Return the (X, Y) coordinate for the center point of the cell that contains the specified text.  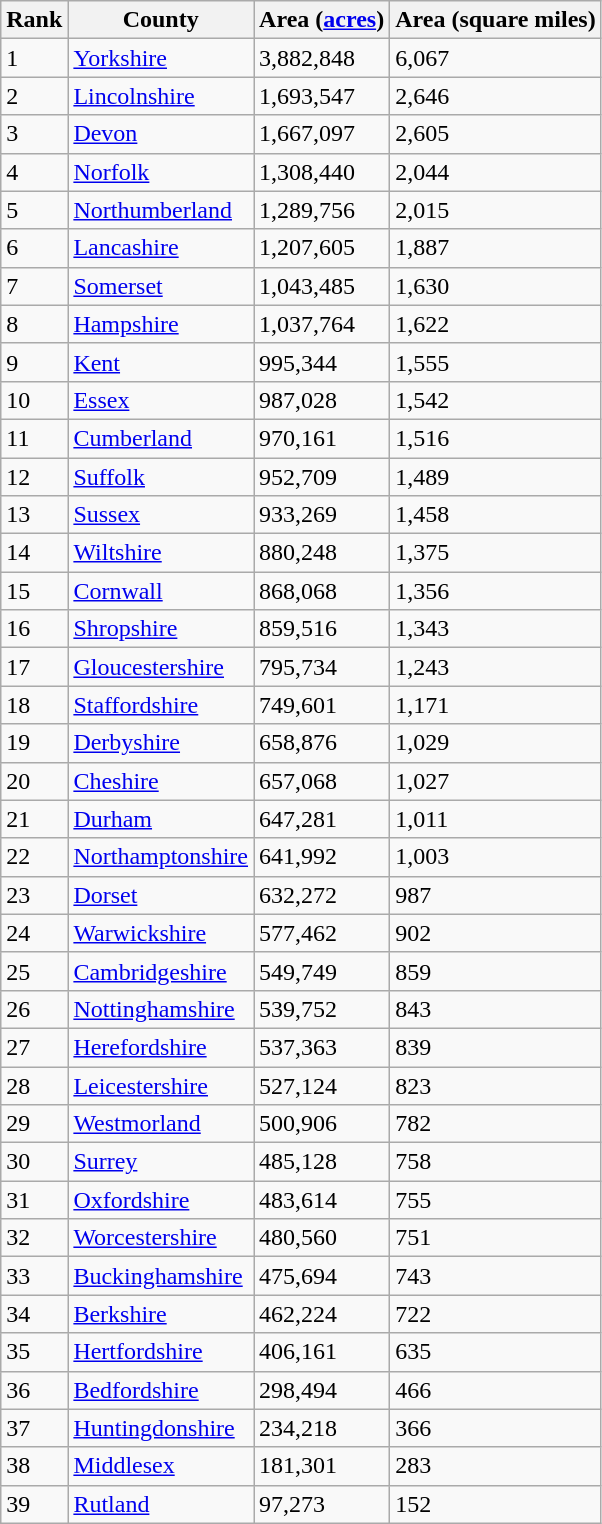
1,207,605 (322, 248)
16 (34, 629)
6,067 (496, 58)
635 (496, 1352)
Cheshire (161, 781)
Sussex (161, 515)
7 (34, 286)
880,248 (322, 553)
Hampshire (161, 324)
6 (34, 248)
823 (496, 1085)
1,243 (496, 667)
Area (acres) (322, 20)
1,356 (496, 591)
466 (496, 1390)
37 (34, 1428)
Wiltshire (161, 553)
23 (34, 895)
Rutland (161, 1504)
298,494 (322, 1390)
641,992 (322, 857)
Nottinghamshire (161, 1009)
8 (34, 324)
Bedfordshire (161, 1390)
839 (496, 1047)
2,015 (496, 210)
Buckinghamshire (161, 1276)
1,027 (496, 781)
Surrey (161, 1162)
3,882,848 (322, 58)
Northamptonshire (161, 857)
500,906 (322, 1124)
34 (34, 1314)
Dorset (161, 895)
25 (34, 971)
Norfolk (161, 172)
13 (34, 515)
952,709 (322, 477)
843 (496, 1009)
657,068 (322, 781)
868,068 (322, 591)
782 (496, 1124)
Warwickshire (161, 933)
Leicestershire (161, 1085)
549,749 (322, 971)
15 (34, 591)
38 (34, 1466)
480,560 (322, 1238)
11 (34, 438)
9 (34, 362)
Westmorland (161, 1124)
24 (34, 933)
647,281 (322, 819)
28 (34, 1085)
152 (496, 1504)
1,029 (496, 743)
Lincolnshire (161, 96)
Oxfordshire (161, 1200)
29 (34, 1124)
Essex (161, 400)
1,667,097 (322, 134)
1,171 (496, 705)
1,043,485 (322, 286)
Herefordshire (161, 1047)
1,887 (496, 248)
33 (34, 1276)
795,734 (322, 667)
35 (34, 1352)
3 (34, 134)
Huntingdonshire (161, 1428)
539,752 (322, 1009)
1,489 (496, 477)
1,693,547 (322, 96)
2,646 (496, 96)
Derbyshire (161, 743)
12 (34, 477)
234,218 (322, 1428)
483,614 (322, 1200)
2,605 (496, 134)
Worcestershire (161, 1238)
Northumberland (161, 210)
Berkshire (161, 1314)
18 (34, 705)
Lancashire (161, 248)
1,630 (496, 286)
97,273 (322, 1504)
Devon (161, 134)
1,542 (496, 400)
36 (34, 1390)
26 (34, 1009)
933,269 (322, 515)
2,044 (496, 172)
987 (496, 895)
21 (34, 819)
755 (496, 1200)
Shropshire (161, 629)
995,344 (322, 362)
1,458 (496, 515)
31 (34, 1200)
Area (square miles) (496, 20)
1,516 (496, 438)
1,289,756 (322, 210)
Somerset (161, 286)
537,363 (322, 1047)
2 (34, 96)
Middlesex (161, 1466)
485,128 (322, 1162)
4 (34, 172)
Staffordshire (161, 705)
859,516 (322, 629)
32 (34, 1238)
27 (34, 1047)
39 (34, 1504)
527,124 (322, 1085)
14 (34, 553)
632,272 (322, 895)
1,343 (496, 629)
722 (496, 1314)
30 (34, 1162)
658,876 (322, 743)
Durham (161, 819)
20 (34, 781)
Cambridgeshire (161, 971)
577,462 (322, 933)
859 (496, 971)
5 (34, 210)
743 (496, 1276)
Yorkshire (161, 58)
1,555 (496, 362)
19 (34, 743)
Suffolk (161, 477)
10 (34, 400)
366 (496, 1428)
Gloucestershire (161, 667)
1 (34, 58)
970,161 (322, 438)
17 (34, 667)
1,308,440 (322, 172)
1,011 (496, 819)
1,375 (496, 553)
22 (34, 857)
181,301 (322, 1466)
406,161 (322, 1352)
462,224 (322, 1314)
751 (496, 1238)
902 (496, 933)
Hertfordshire (161, 1352)
749,601 (322, 705)
283 (496, 1466)
County (161, 20)
Cumberland (161, 438)
475,694 (322, 1276)
1,037,764 (322, 324)
987,028 (322, 400)
1,003 (496, 857)
Cornwall (161, 591)
1,622 (496, 324)
Rank (34, 20)
758 (496, 1162)
Kent (161, 362)
